Return the (X, Y) coordinate for the center point of the cell that contains the specified text.  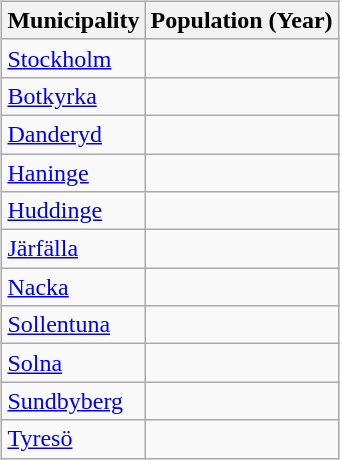
Nacka (74, 287)
Danderyd (74, 134)
Sollentuna (74, 325)
Haninge (74, 173)
Järfälla (74, 249)
Tyresö (74, 439)
Huddinge (74, 211)
Solna (74, 363)
Sundbyberg (74, 401)
Botkyrka (74, 96)
Municipality (74, 20)
Population (Year) (242, 20)
Stockholm (74, 58)
